Find where the given text appears and provide that cell's center as [x, y] coordinate. 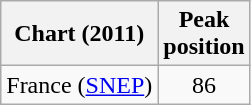
France (SNEP) [80, 85]
Chart (2011) [80, 34]
86 [204, 85]
Peakposition [204, 34]
